Determine the [x, y] coordinate at the center of the cell enclosing the given text.  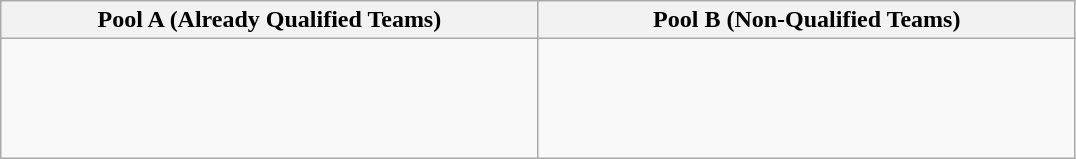
Pool A (Already Qualified Teams) [270, 20]
Pool B (Non-Qualified Teams) [806, 20]
